Find where the given text appears and provide that cell's center as (x, y) coordinate. 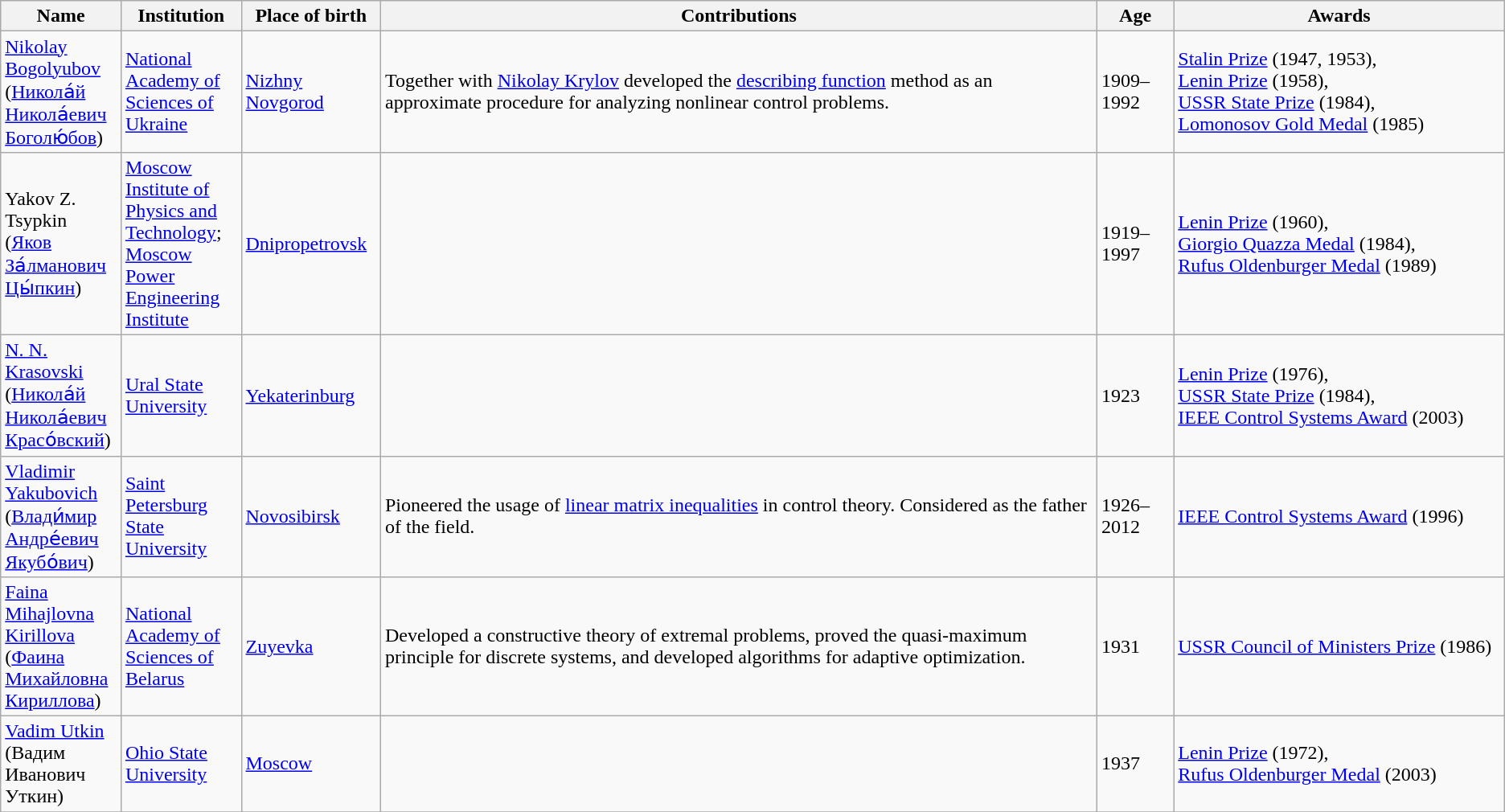
Awards (1339, 16)
Vladimir Yakubovich(Влади́мир Андре́евич Якубо́вич) (61, 516)
Yekaterinburg (310, 396)
Ural State University (181, 396)
Faina Mihajlovna Kirillova(Фаина Михайловна Кириллова) (61, 646)
Novosibirsk (310, 516)
Vadim Utkin(Вадим Иванович Уткин) (61, 764)
Contributions (738, 16)
1923 (1135, 396)
USSR Council of Ministers Prize (1986) (1339, 646)
Pioneered the usage of linear matrix inequalities in control theory. Considered as the father of the field. (738, 516)
Institution (181, 16)
Age (1135, 16)
Moscow Institute of Physics and Technology; Moscow Power Engineering Institute (181, 243)
Stalin Prize (1947, 1953),Lenin Prize (1958),USSR State Prize (1984),Lomonosov Gold Medal (1985) (1339, 92)
Dnipropetrovsk (310, 243)
1931 (1135, 646)
National Academy of Sciences of Ukraine (181, 92)
1919–1997 (1135, 243)
Lenin Prize (1960),Giorgio Quazza Medal (1984),Rufus Oldenburger Medal (1989) (1339, 243)
Nikolay Bogolyubov(Никола́й Никола́евич Боголю́бов) (61, 92)
1926–2012 (1135, 516)
Yakov Z. Tsypkin(Яков За́лманович Цы́пкин) (61, 243)
Moscow (310, 764)
N. N. Krasovski(Никола́й Никола́евич Красо́вский) (61, 396)
1937 (1135, 764)
Lenin Prize (1976),USSR State Prize (1984),IEEE Control Systems Award (2003) (1339, 396)
Lenin Prize (1972),Rufus Oldenburger Medal (2003) (1339, 764)
Nizhny Novgorod (310, 92)
Zuyevka (310, 646)
Name (61, 16)
Ohio State University (181, 764)
1909–1992 (1135, 92)
Together with Nikolay Krylov developed the describing function method as an approximate procedure for analyzing nonlinear control problems. (738, 92)
IEEE Control Systems Award (1996) (1339, 516)
Place of birth (310, 16)
Saint Petersburg State University (181, 516)
National Academy of Sciences of Belarus (181, 646)
